Extract the [X, Y] coordinate from the center of the cell holding the provided text.  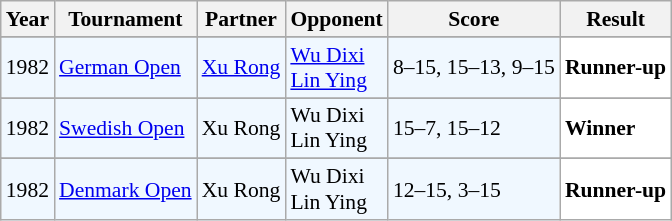
Swedish Open [126, 128]
Result [616, 19]
Year [28, 19]
Tournament [126, 19]
Score [474, 19]
German Open [126, 68]
8–15, 15–13, 9–15 [474, 68]
12–15, 3–15 [474, 190]
Winner [616, 128]
15–7, 15–12 [474, 128]
Partner [242, 19]
Opponent [336, 19]
Denmark Open [126, 190]
